Scan for the cell matching the given text and deliver its [x, y] coordinate at center. 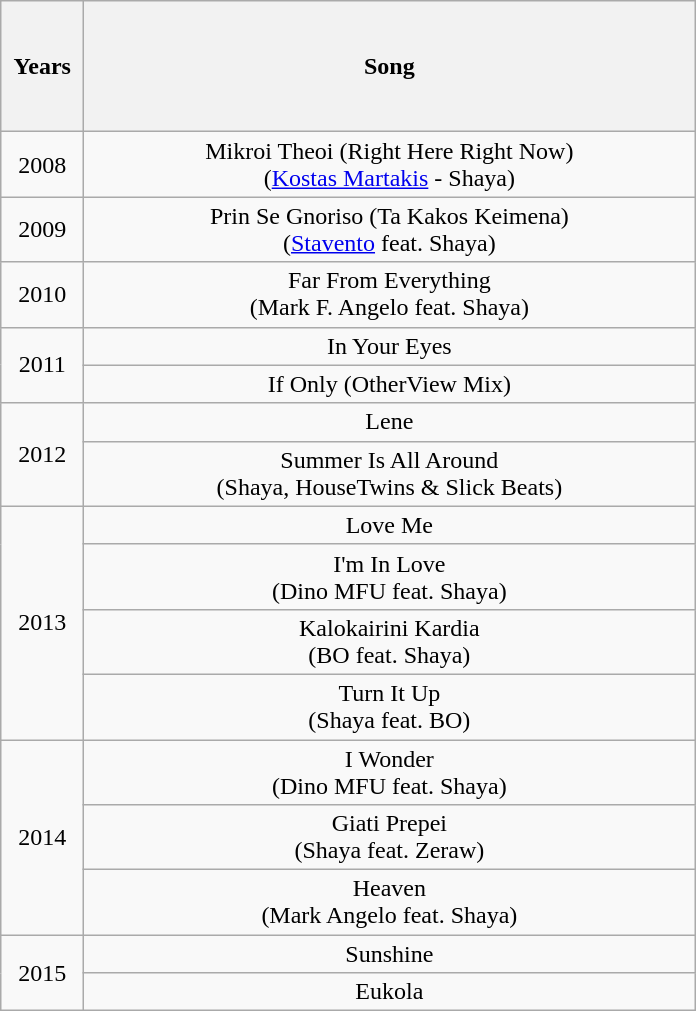
I Wonder(Dino MFU feat. Shaya) [390, 772]
Mikroi Theoi (Right Here Right Now)(Kostas Martakis - Shaya) [390, 164]
2014 [42, 838]
2010 [42, 294]
Kalokairini Kardia(BO feat. Shaya) [390, 642]
Years [42, 66]
Song [390, 66]
2013 [42, 622]
2011 [42, 365]
Far From Everything(Mark F. Angelo feat. Shaya) [390, 294]
Love Me [390, 525]
2015 [42, 973]
Lene [390, 422]
Summer Is All Around(Shaya, HouseTwins & Slick Beats) [390, 474]
Sunshine [390, 954]
Prin Se Gnoriso (Ta Kakos Keimena)(Stavento feat. Shaya) [390, 230]
2012 [42, 454]
In Your Eyes [390, 346]
2008 [42, 164]
2009 [42, 230]
Giati Prepei(Shaya feat. Zeraw) [390, 838]
Turn It Up(Shaya feat. BO) [390, 706]
Heaven(Mark Angelo feat. Shaya) [390, 902]
I'm In Love(Dino MFU feat. Shaya) [390, 576]
Eukola [390, 992]
If Only (OtherView Mix) [390, 384]
